Locate the cell with the specified text and output its (X, Y) center coordinate. 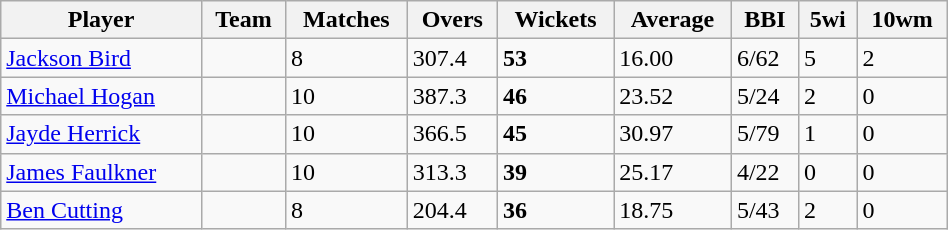
BBI (764, 20)
Ben Cutting (102, 210)
5/24 (764, 96)
4/22 (764, 172)
36 (555, 210)
366.5 (452, 134)
5/79 (764, 134)
204.4 (452, 210)
23.52 (673, 96)
6/62 (764, 58)
18.75 (673, 210)
1 (828, 134)
30.97 (673, 134)
Jackson Bird (102, 58)
39 (555, 172)
45 (555, 134)
387.3 (452, 96)
307.4 (452, 58)
10wm (902, 20)
53 (555, 58)
Player (102, 20)
5 (828, 58)
Michael Hogan (102, 96)
46 (555, 96)
Team (243, 20)
5/43 (764, 210)
5wi (828, 20)
James Faulkner (102, 172)
Matches (346, 20)
16.00 (673, 58)
Jayde Herrick (102, 134)
25.17 (673, 172)
313.3 (452, 172)
Wickets (555, 20)
Overs (452, 20)
Average (673, 20)
